Return the [x, y] coordinate for the center point of the cell that contains the specified text.  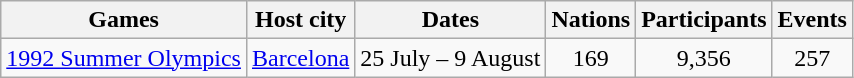
Barcelona [300, 58]
Events [812, 20]
Host city [300, 20]
1992 Summer Olympics [124, 58]
Dates [450, 20]
9,356 [704, 58]
Participants [704, 20]
169 [591, 58]
257 [812, 58]
Games [124, 20]
25 July – 9 August [450, 58]
Nations [591, 20]
